Output the [x, y] coordinate of the center of the cell containing the given text.  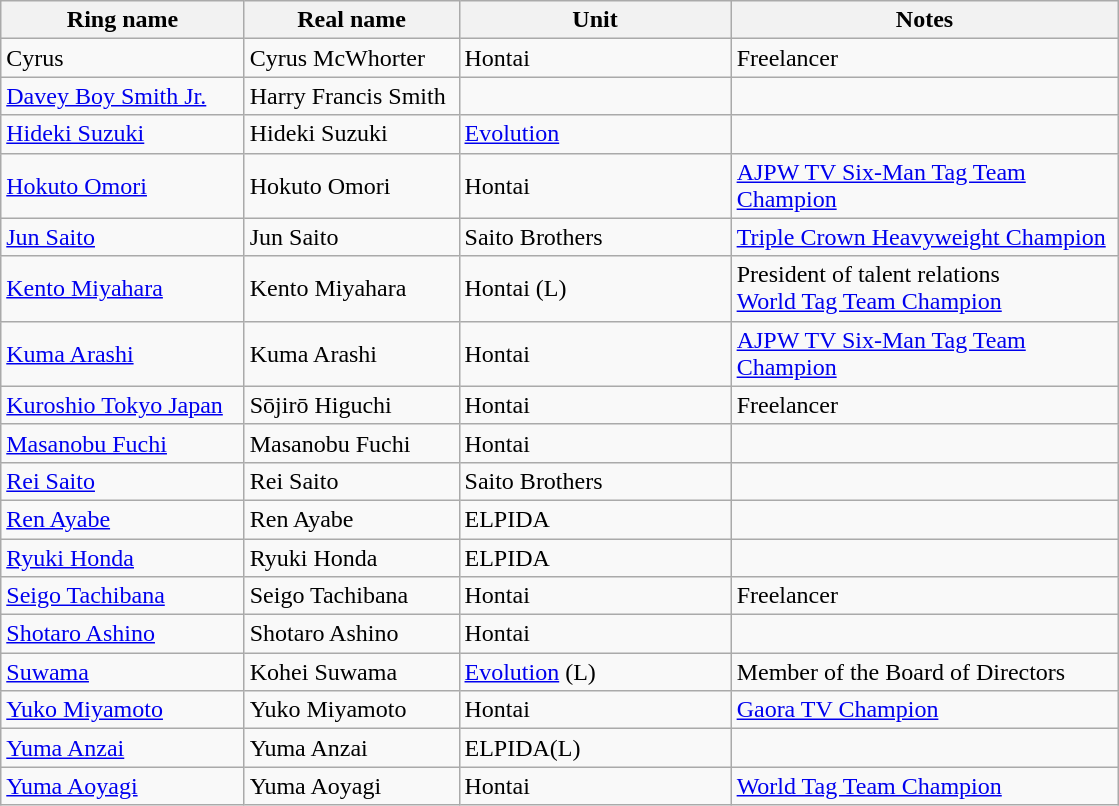
Evolution [595, 134]
Davey Boy Smith Jr. [122, 96]
ELPIDA(L) [595, 748]
President of talent relationsWorld Tag Team Champion [924, 288]
Real name [352, 20]
Member of the Board of Directors [924, 672]
Triple Crown Heavyweight Champion [924, 237]
Ring name [122, 20]
Harry Francis Smith [352, 96]
Suwama [122, 672]
Cyrus [122, 58]
Kohei Suwama [352, 672]
Notes [924, 20]
Sōjirō Higuchi [352, 405]
Unit [595, 20]
Evolution (L) [595, 672]
Gaora TV Champion [924, 710]
World Tag Team Champion [924, 786]
Cyrus McWhorter [352, 58]
Hontai (L) [595, 288]
Kuroshio Tokyo Japan [122, 405]
